Pinpoint the cell where the given text exists, returning its (x, y) midpoint coordinate. 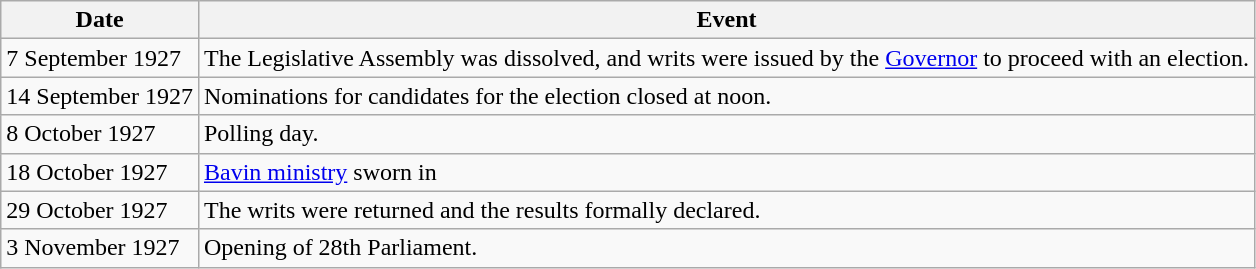
29 October 1927 (100, 210)
7 September 1927 (100, 58)
The writs were returned and the results formally declared. (726, 210)
Polling day. (726, 134)
Bavin ministry sworn in (726, 172)
Opening of 28th Parliament. (726, 248)
3 November 1927 (100, 248)
Date (100, 20)
14 September 1927 (100, 96)
Nominations for candidates for the election closed at noon. (726, 96)
The Legislative Assembly was dissolved, and writs were issued by the Governor to proceed with an election. (726, 58)
Event (726, 20)
18 October 1927 (100, 172)
8 October 1927 (100, 134)
